Find where the given text appears and provide that cell's center as (x, y) coordinate. 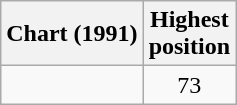
Highestposition (189, 34)
Chart (1991) (72, 34)
73 (189, 85)
